Identify which cell holds the provided text, then report its [X, Y] central coordinate. 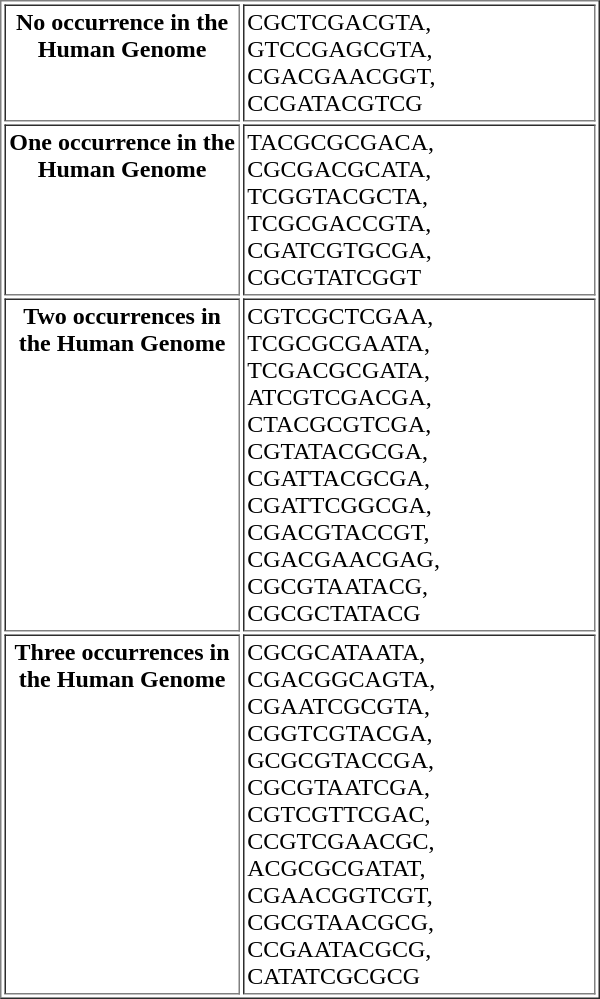
One occurrence in the Human Genome [122, 210]
Two occurrences in the Human Genome [122, 464]
CGCTCGACGTA, GTCCGAGCGTA, CGACGAACGGT, CCGATACGTCG [420, 62]
No occurrence in the Human Genome [122, 62]
TACGCGCGACA, CGCGACGCATA, TCGGTACGCTA, TCGCGACCGTA, CGATCGTGCGA, CGCGTATCGGT [420, 210]
Three occurrences in the Human Genome [122, 814]
